Determine the (X, Y) coordinate at the center of the cell enclosing the given text.  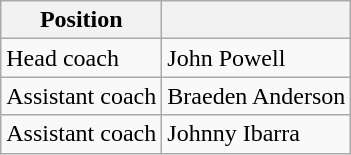
Head coach (82, 58)
John Powell (256, 58)
Position (82, 20)
Braeden Anderson (256, 96)
Johnny Ibarra (256, 134)
